Extract the (x, y) coordinate from the center of the cell holding the provided text.  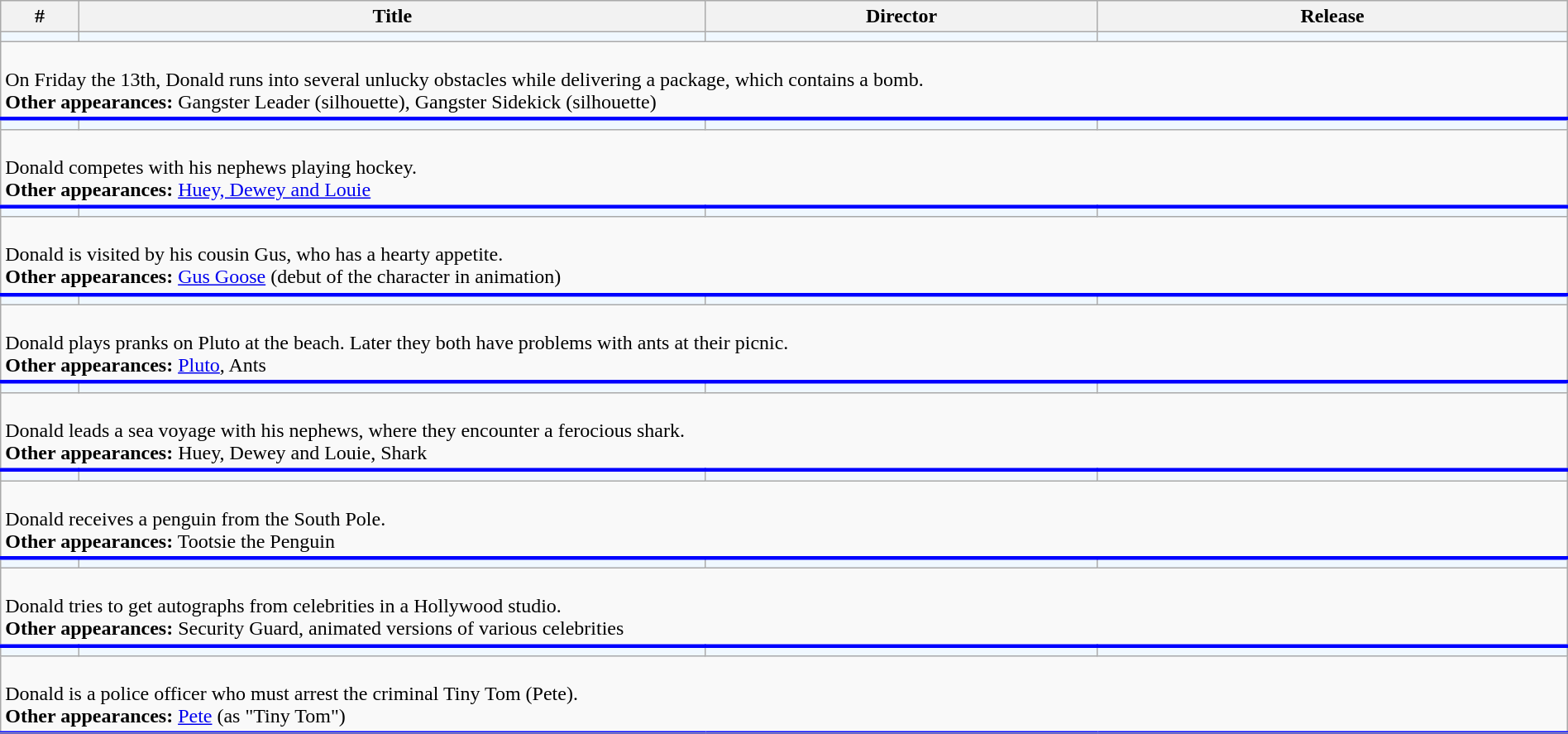
Donald competes with his nephews playing hockey.Other appearances: Huey, Dewey and Louie (784, 168)
Donald is visited by his cousin Gus, who has a hearty appetite.Other appearances: Gus Goose (debut of the character in animation) (784, 256)
Release (1332, 17)
# (40, 17)
Director (901, 17)
Donald is a police officer who must arrest the criminal Tiny Tom (Pete).Other appearances: Pete (as "Tiny Tom") (784, 695)
Donald tries to get autographs from celebrities in a Hollywood studio.Other appearances: Security Guard, animated versions of various celebrities (784, 607)
Donald plays pranks on Pluto at the beach. Later they both have problems with ants at their picnic.Other appearances: Pluto, Ants (784, 343)
Donald receives a penguin from the South Pole.Other appearances: Tootsie the Penguin (784, 519)
Donald leads a sea voyage with his nephews, where they encounter a ferocious shark.Other appearances: Huey, Dewey and Louie, Shark (784, 431)
Title (392, 17)
